Return the [x, y] coordinate for the center point of the cell that contains the specified text.  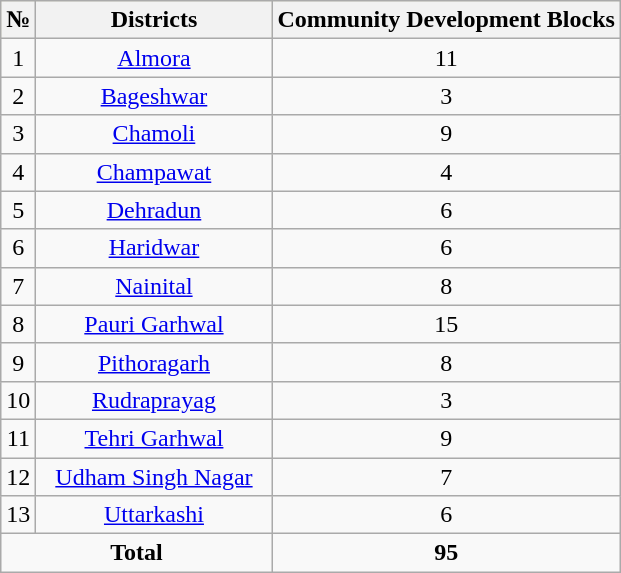
Rudraprayag [154, 400]
Udham Singh Nagar [154, 477]
Dehradun [154, 210]
15 [446, 324]
10 [18, 400]
№ [18, 20]
Nainital [154, 286]
Bageshwar [154, 96]
Champawat [154, 172]
13 [18, 515]
Tehri Garhwal [154, 438]
12 [18, 477]
Pauri Garhwal [154, 324]
Community Development Blocks [446, 20]
Almora [154, 58]
Haridwar [154, 248]
Total [136, 553]
Uttarkashi [154, 515]
95 [446, 553]
1 [18, 58]
2 [18, 96]
Chamoli [154, 134]
5 [18, 210]
Pithoragarh [154, 362]
Districts [154, 20]
